Extract the [x, y] coordinate from the center of the cell holding the provided text.  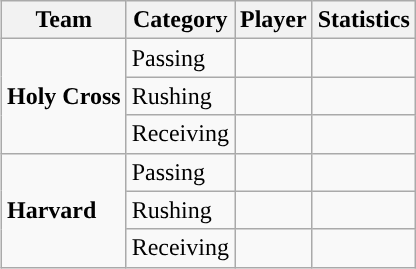
Team [64, 20]
Statistics [364, 20]
Holy Cross [64, 96]
Player [273, 20]
Harvard [64, 210]
Category [180, 20]
